Return [x, y] of the center of cell containing provided text 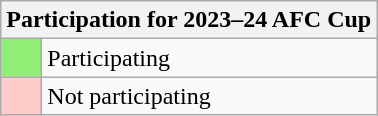
Not participating [210, 96]
Participating [210, 58]
Participation for 2023–24 AFC Cup [189, 20]
